Output the (x, y) coordinate of the center of the cell containing the given text.  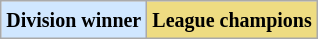
Division winner (74, 20)
League champions (232, 20)
